Return the (x, y) coordinate for the center point of the cell that contains the specified text.  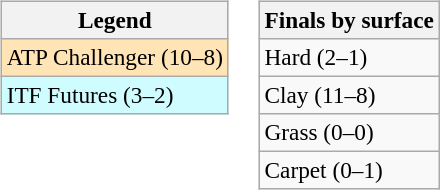
Clay (11–8) (349, 95)
Grass (0–0) (349, 133)
Legend (114, 20)
ATP Challenger (10–8) (114, 57)
ITF Futures (3–2) (114, 95)
Carpet (0–1) (349, 171)
Finals by surface (349, 20)
Hard (2–1) (349, 57)
